Scan for the cell matching the given text and deliver its (x, y) coordinate at center. 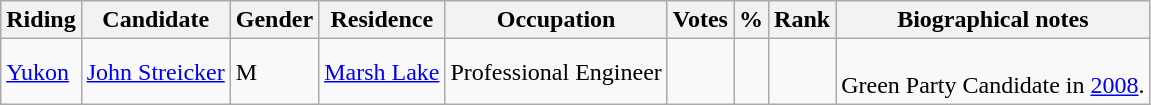
Gender (274, 20)
Residence (382, 20)
Professional Engineer (556, 72)
Candidate (156, 20)
John Streicker (156, 72)
Marsh Lake (382, 72)
Biographical notes (993, 20)
Riding (41, 20)
Green Party Candidate in 2008. (993, 72)
Votes (700, 20)
Occupation (556, 20)
Yukon (41, 72)
M (274, 72)
% (752, 20)
Rank (802, 20)
